For the text-containing cell, return its midpoint in [X, Y] coordinate format. 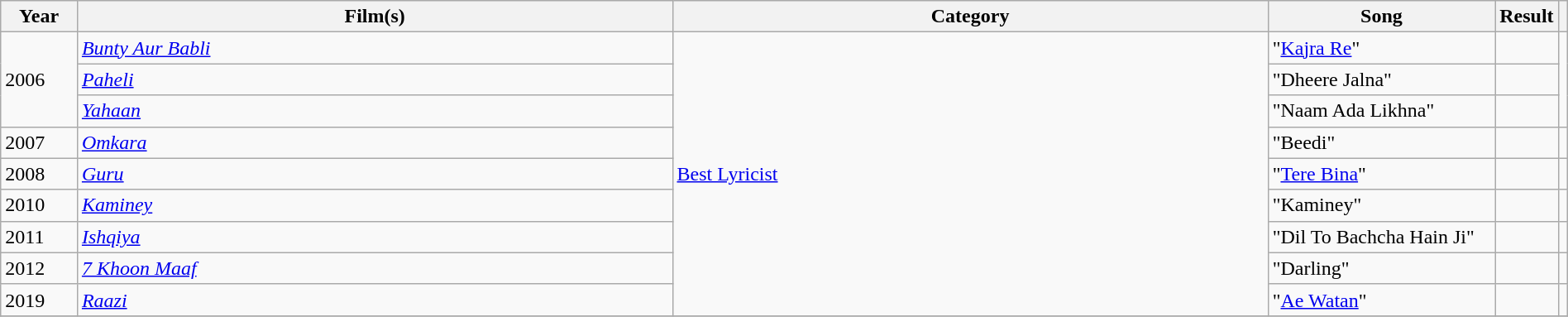
2010 [40, 205]
Guru [375, 174]
Year [40, 17]
Kaminey [375, 205]
"Darling" [1381, 268]
Ishqiya [375, 237]
"Kaminey" [1381, 205]
2006 [40, 79]
2019 [40, 300]
Omkara [375, 142]
Category [970, 17]
Result [1527, 17]
Song [1381, 17]
Paheli [375, 79]
"Tere Bina" [1381, 174]
"Ae Watan" [1381, 300]
"Kajra Re" [1381, 48]
2011 [40, 237]
"Beedi" [1381, 142]
Bunty Aur Babli [375, 48]
2012 [40, 268]
7 Khoon Maaf [375, 268]
2007 [40, 142]
"Dil To Bachcha Hain Ji" [1381, 237]
"Naam Ada Likhna" [1381, 111]
"Dheere Jalna" [1381, 79]
Best Lyricist [970, 174]
2008 [40, 174]
Yahaan [375, 111]
Film(s) [375, 17]
Raazi [375, 300]
